Scan for the cell matching the given text and deliver its [x, y] coordinate at center. 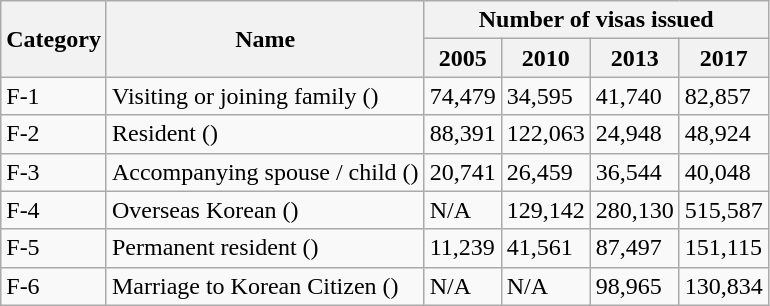
2013 [634, 58]
F-6 [54, 286]
11,239 [462, 248]
122,063 [546, 134]
Category [54, 39]
Resident () [265, 134]
82,857 [724, 96]
515,587 [724, 210]
36,544 [634, 172]
2005 [462, 58]
2017 [724, 58]
Name [265, 39]
41,740 [634, 96]
34,595 [546, 96]
F-3 [54, 172]
129,142 [546, 210]
Accompanying spouse / child () [265, 172]
Marriage to Korean Citizen () [265, 286]
87,497 [634, 248]
Permanent resident () [265, 248]
151,115 [724, 248]
Visiting or joining family () [265, 96]
26,459 [546, 172]
F-1 [54, 96]
2010 [546, 58]
88,391 [462, 134]
130,834 [724, 286]
F-5 [54, 248]
280,130 [634, 210]
40,048 [724, 172]
48,924 [724, 134]
24,948 [634, 134]
F-2 [54, 134]
74,479 [462, 96]
41,561 [546, 248]
Overseas Korean () [265, 210]
98,965 [634, 286]
F-4 [54, 210]
Number of visas issued [596, 20]
20,741 [462, 172]
